Return the (X, Y) coordinate for the center point of the cell that contains the specified text.  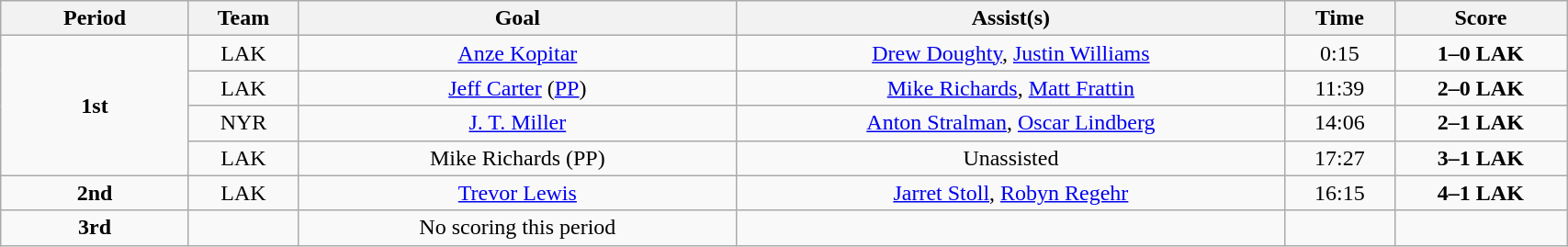
Assist(s) (1010, 18)
Mike Richards (PP) (518, 158)
J. T. Miller (518, 123)
Anton Stralman, Oscar Lindberg (1010, 123)
17:27 (1339, 158)
Period (96, 18)
16:15 (1339, 193)
0:15 (1339, 53)
4–1 LAK (1481, 193)
14:06 (1339, 123)
Time (1339, 18)
Unassisted (1010, 158)
Mike Richards, Matt Frattin (1010, 88)
Trevor Lewis (518, 193)
Team (243, 18)
NYR (243, 123)
Goal (518, 18)
Score (1481, 18)
Anze Kopitar (518, 53)
1–0 LAK (1481, 53)
No scoring this period (518, 228)
Jarret Stoll, Robyn Regehr (1010, 193)
3–1 LAK (1481, 158)
1st (96, 106)
2nd (96, 193)
Drew Doughty, Justin Williams (1010, 53)
2–0 LAK (1481, 88)
3rd (96, 228)
Jeff Carter (PP) (518, 88)
2–1 LAK (1481, 123)
11:39 (1339, 88)
